From the cell containing the given text, extract its center point as [X, Y] coordinate. 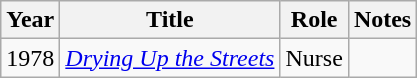
1978 [30, 58]
Notes [382, 20]
Title [170, 20]
Nurse [314, 58]
Role [314, 20]
Drying Up the Streets [170, 58]
Year [30, 20]
